Capture the cell that displays the provided text and extract its [X, Y] central coordinate. 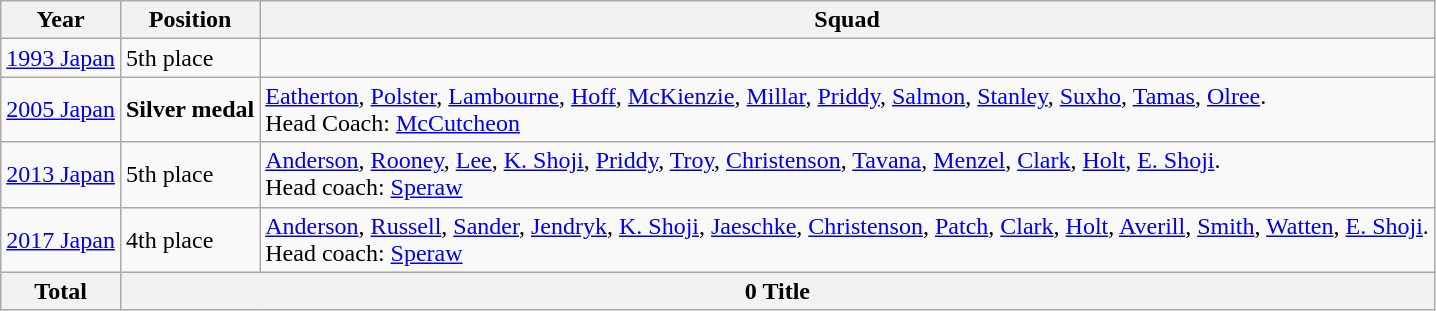
Position [190, 20]
Anderson, Rooney, Lee, K. Shoji, Priddy, Troy, Christenson, Tavana, Menzel, Clark, Holt, E. Shoji. Head coach: Speraw [848, 174]
Year [61, 20]
1993 Japan [61, 58]
Total [61, 291]
2017 Japan [61, 240]
Eatherton, Polster, Lambourne, Hoff, McKienzie, Millar, Priddy, Salmon, Stanley, Suxho, Tamas, Olree. Head Coach: McCutcheon [848, 110]
2013 Japan [61, 174]
Silver medal [190, 110]
2005 Japan [61, 110]
4th place [190, 240]
Anderson, Russell, Sander, Jendryk, K. Shoji, Jaeschke, Christenson, Patch, Clark, Holt, Averill, Smith, Watten, E. Shoji. Head coach: Speraw [848, 240]
Squad [848, 20]
0 Title [777, 291]
